Output the [X, Y] coordinate of the center of the cell containing the given text.  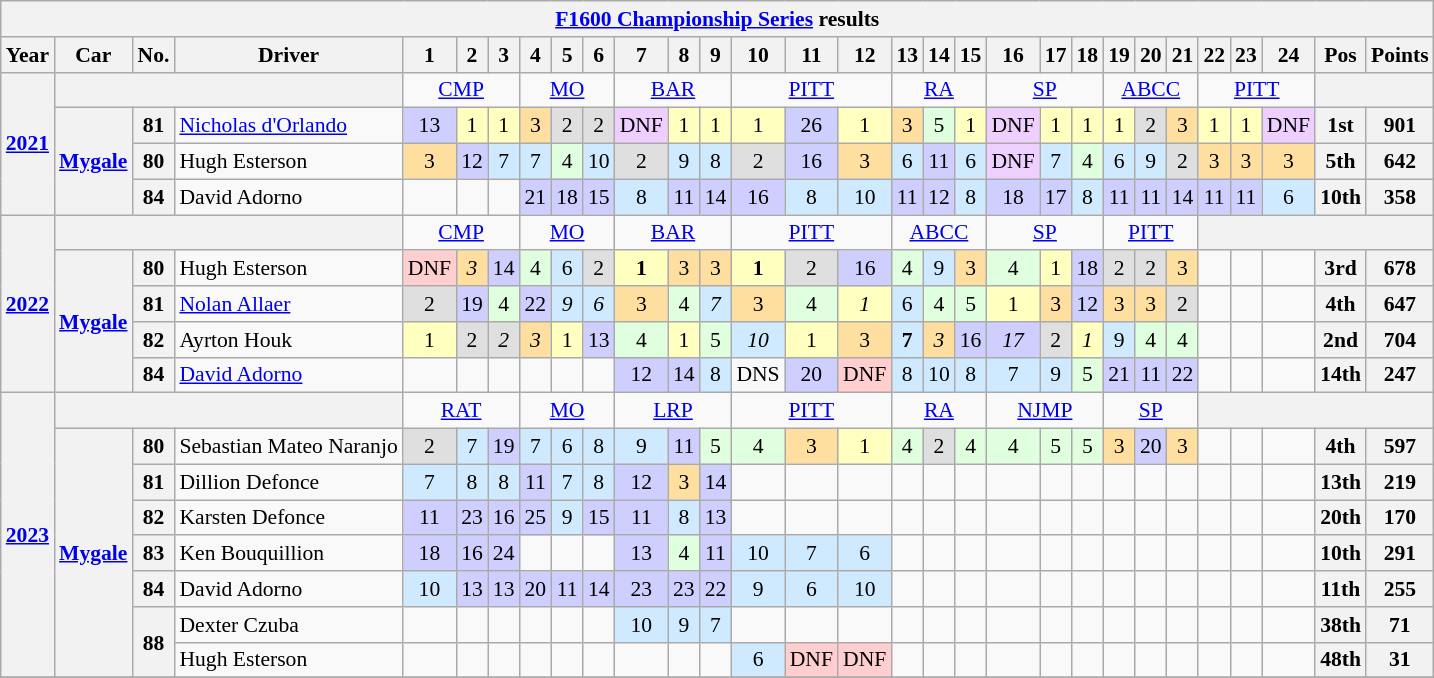
5th [1340, 162]
358 [1400, 197]
25 [535, 518]
255 [1400, 589]
678 [1400, 269]
14th [1340, 375]
20th [1340, 518]
Year [28, 55]
38th [1340, 625]
71 [1400, 625]
Driver [288, 55]
13th [1340, 482]
901 [1400, 126]
2023 [28, 536]
Ken Bouquillion [288, 554]
291 [1400, 554]
642 [1400, 162]
219 [1400, 482]
26 [812, 126]
Car [93, 55]
247 [1400, 375]
647 [1400, 304]
Ayrton Houk [288, 340]
2nd [1340, 340]
DNS [758, 375]
48th [1340, 660]
Nolan Allaer [288, 304]
LRP [674, 411]
Dexter Czuba [288, 625]
NJMP [1044, 411]
3rd [1340, 269]
No. [154, 55]
704 [1400, 340]
Nicholas d'Orlando [288, 126]
2022 [28, 304]
83 [154, 554]
2021 [28, 143]
Dillion Defonce [288, 482]
597 [1400, 447]
Karsten Defonce [288, 518]
31 [1400, 660]
F1600 Championship Series results [718, 19]
170 [1400, 518]
1st [1340, 126]
Sebastian Mateo Naranjo [288, 447]
Points [1400, 55]
11th [1340, 589]
88 [154, 642]
Pos [1340, 55]
RAT [462, 411]
